Determine the (x, y) coordinate at the center of the cell enclosing the given text.  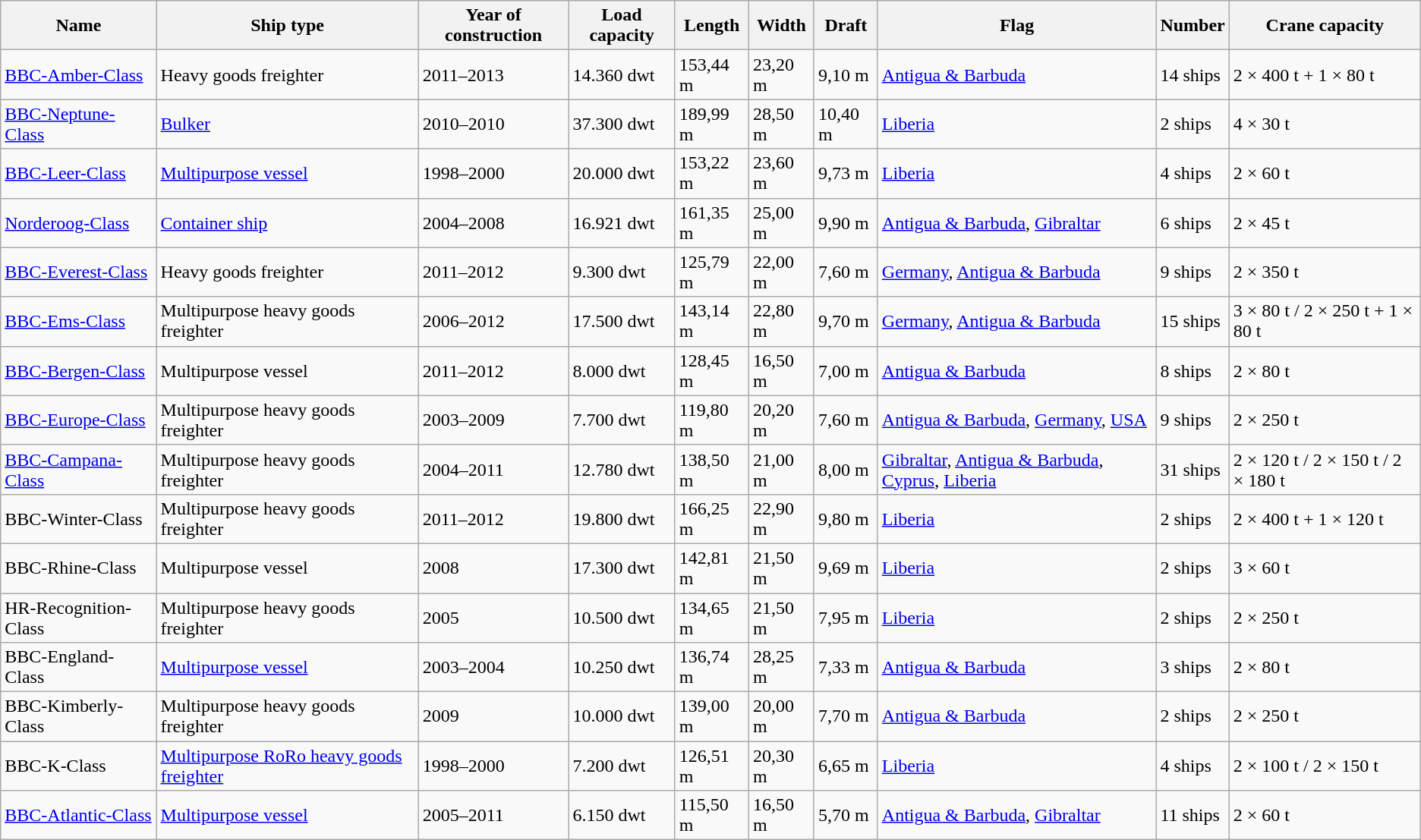
189,99 m (712, 124)
125,79 m (712, 272)
Draft (846, 26)
3 ships (1193, 668)
9,10 m (846, 74)
BBC-Europe-Class (79, 420)
BBC-Leer-Class (79, 173)
23,20 m (781, 74)
126,51 m (712, 766)
2 × 400 t + 1 × 120 t (1325, 519)
139,00 m (712, 716)
2 × 45 t (1325, 223)
128,45 m (712, 370)
7,95 m (846, 618)
5,70 m (846, 815)
BBC-Neptune-Class (79, 124)
BBC-Rhine-Class (79, 568)
15 ships (1193, 322)
14 ships (1193, 74)
7,70 m (846, 716)
Ship type (287, 26)
7.700 dwt (622, 420)
2 × 100 t / 2 × 150 t (1325, 766)
10.500 dwt (622, 618)
BBC-Campana-Class (79, 469)
4 × 30 t (1325, 124)
28,25 m (781, 668)
2003–2009 (493, 420)
142,81 m (712, 568)
Gibraltar, Antigua & Barbuda, Cyprus, Liberia (1017, 469)
9,69 m (846, 568)
BBC-Kimberly-Class (79, 716)
16.921 dwt (622, 223)
3 × 60 t (1325, 568)
7.200 dwt (622, 766)
Norderoog-Class (79, 223)
BBC-Ems-Class (79, 322)
2004–2008 (493, 223)
BBC-Bergen-Class (79, 370)
17.300 dwt (622, 568)
153,44 m (712, 74)
134,65 m (712, 618)
2005 (493, 618)
17.500 dwt (622, 322)
2003–2004 (493, 668)
20,30 m (781, 766)
20,20 m (781, 420)
7,00 m (846, 370)
9,80 m (846, 519)
6,65 m (846, 766)
BBC-K-Class (79, 766)
9.300 dwt (622, 272)
12.780 dwt (622, 469)
Length (712, 26)
Name (79, 26)
31 ships (1193, 469)
10.000 dwt (622, 716)
BBC-Winter-Class (79, 519)
9,90 m (846, 223)
25,00 m (781, 223)
6.150 dwt (622, 815)
9,70 m (846, 322)
10,40 m (846, 124)
3 × 80 t / 2 × 250 t + 1 × 80 t (1325, 322)
143,14 m (712, 322)
HR-Recognition-Class (79, 618)
22,80 m (781, 322)
BBC-Amber-Class (79, 74)
161,35 m (712, 223)
Load capacity (622, 26)
23,60 m (781, 173)
Width (781, 26)
Number (1193, 26)
2 × 400 t + 1 × 80 t (1325, 74)
2 × 120 t / 2 × 150 t / 2 × 180 t (1325, 469)
2008 (493, 568)
6 ships (1193, 223)
2011–2013 (493, 74)
22,90 m (781, 519)
8.000 dwt (622, 370)
BBC-Atlantic-Class (79, 815)
BBC-England-Class (79, 668)
119,80 m (712, 420)
136,74 m (712, 668)
8,00 m (846, 469)
153,22 m (712, 173)
37.300 dwt (622, 124)
22,00 m (781, 272)
11 ships (1193, 815)
7,33 m (846, 668)
Multipurpose RoRo heavy goods freighter (287, 766)
10.250 dwt (622, 668)
2004–2011 (493, 469)
2006–2012 (493, 322)
20,00 m (781, 716)
8 ships (1193, 370)
20.000 dwt (622, 173)
19.800 dwt (622, 519)
2 × 350 t (1325, 272)
Antigua & Barbuda, Germany, USA (1017, 420)
21,00 m (781, 469)
2010–2010 (493, 124)
138,50 m (712, 469)
2009 (493, 716)
14.360 dwt (622, 74)
Bulker (287, 124)
166,25 m (712, 519)
Container ship (287, 223)
9,73 m (846, 173)
Flag (1017, 26)
2005–2011 (493, 815)
115,50 m (712, 815)
BBC-Everest-Class (79, 272)
28,50 m (781, 124)
Crane capacity (1325, 26)
Year of construction (493, 26)
